Find where the given text appears and provide that cell's center as [X, Y] coordinate. 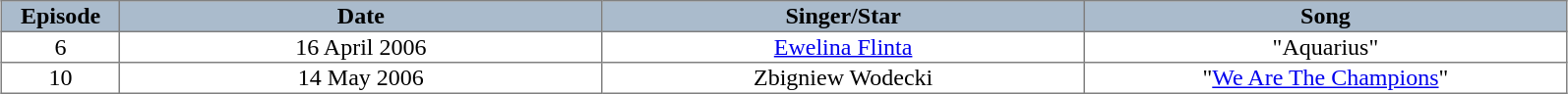
Zbigniew Wodecki [843, 78]
14 May 2006 [361, 78]
6 [60, 47]
10 [60, 78]
Ewelina Flinta [843, 47]
16 April 2006 [361, 47]
Date [361, 17]
"We Are The Champions" [1325, 78]
Episode [60, 17]
Singer/Star [843, 17]
"Aquarius" [1325, 47]
Song [1325, 17]
